Return the [X, Y] coordinate for the center point of the cell that contains the specified text.  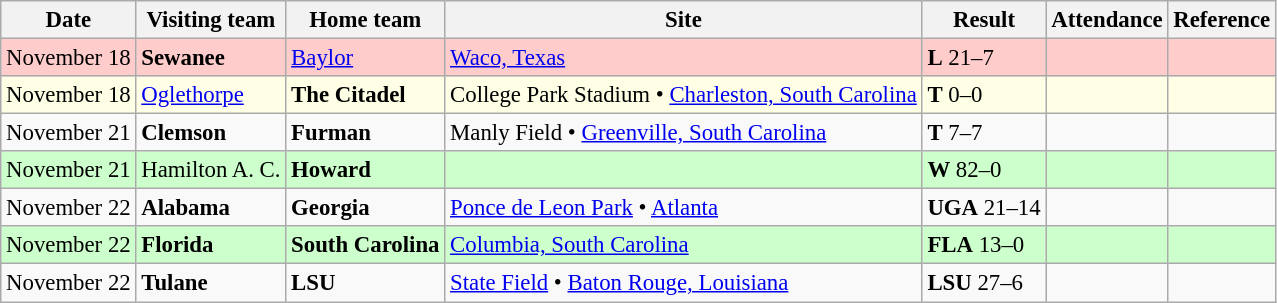
Hamilton A. C. [211, 170]
The Citadel [366, 95]
Baylor [366, 58]
Ponce de Leon Park • Atlanta [684, 208]
South Carolina [366, 245]
Furman [366, 133]
UGA 21–14 [984, 208]
Florida [211, 245]
W 82–0 [984, 170]
Result [984, 20]
Date [68, 20]
FLA 13–0 [984, 245]
Tulane [211, 283]
Howard [366, 170]
Reference [1222, 20]
Home team [366, 20]
State Field • Baton Rouge, Louisiana [684, 283]
Manly Field • Greenville, South Carolina [684, 133]
Site [684, 20]
T 7–7 [984, 133]
College Park Stadium • Charleston, South Carolina [684, 95]
L 21–7 [984, 58]
Visiting team [211, 20]
Waco, Texas [684, 58]
Columbia, South Carolina [684, 245]
Oglethorpe [211, 95]
Sewanee [211, 58]
LSU [366, 283]
Georgia [366, 208]
Clemson [211, 133]
T 0–0 [984, 95]
LSU 27–6 [984, 283]
Alabama [211, 208]
Attendance [1107, 20]
